Return [x, y] of the center of cell containing provided text 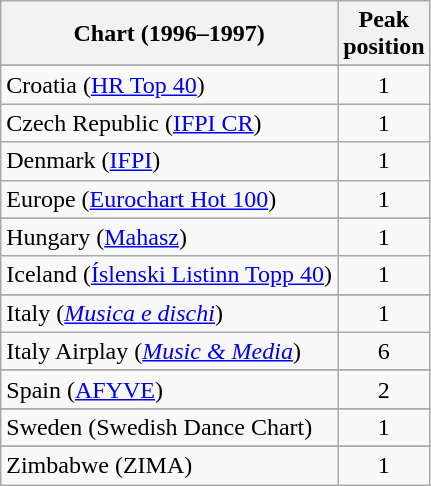
Chart (1996–1997) [170, 34]
Iceland (Íslenski Listinn Topp 40) [170, 275]
Sweden (Swedish Dance Chart) [170, 427]
2 [384, 389]
Denmark (IFPI) [170, 161]
Europe (Eurochart Hot 100) [170, 199]
Zimbabwe (ZIMA) [170, 465]
Italy (Musica e dischi) [170, 313]
Czech Republic (IFPI CR) [170, 123]
Italy Airplay (Music & Media) [170, 351]
Hungary (Mahasz) [170, 237]
Spain (AFYVE) [170, 389]
6 [384, 351]
Peakposition [384, 34]
Croatia (HR Top 40) [170, 85]
